Pinpoint the cell where the given text exists, returning its [X, Y] midpoint coordinate. 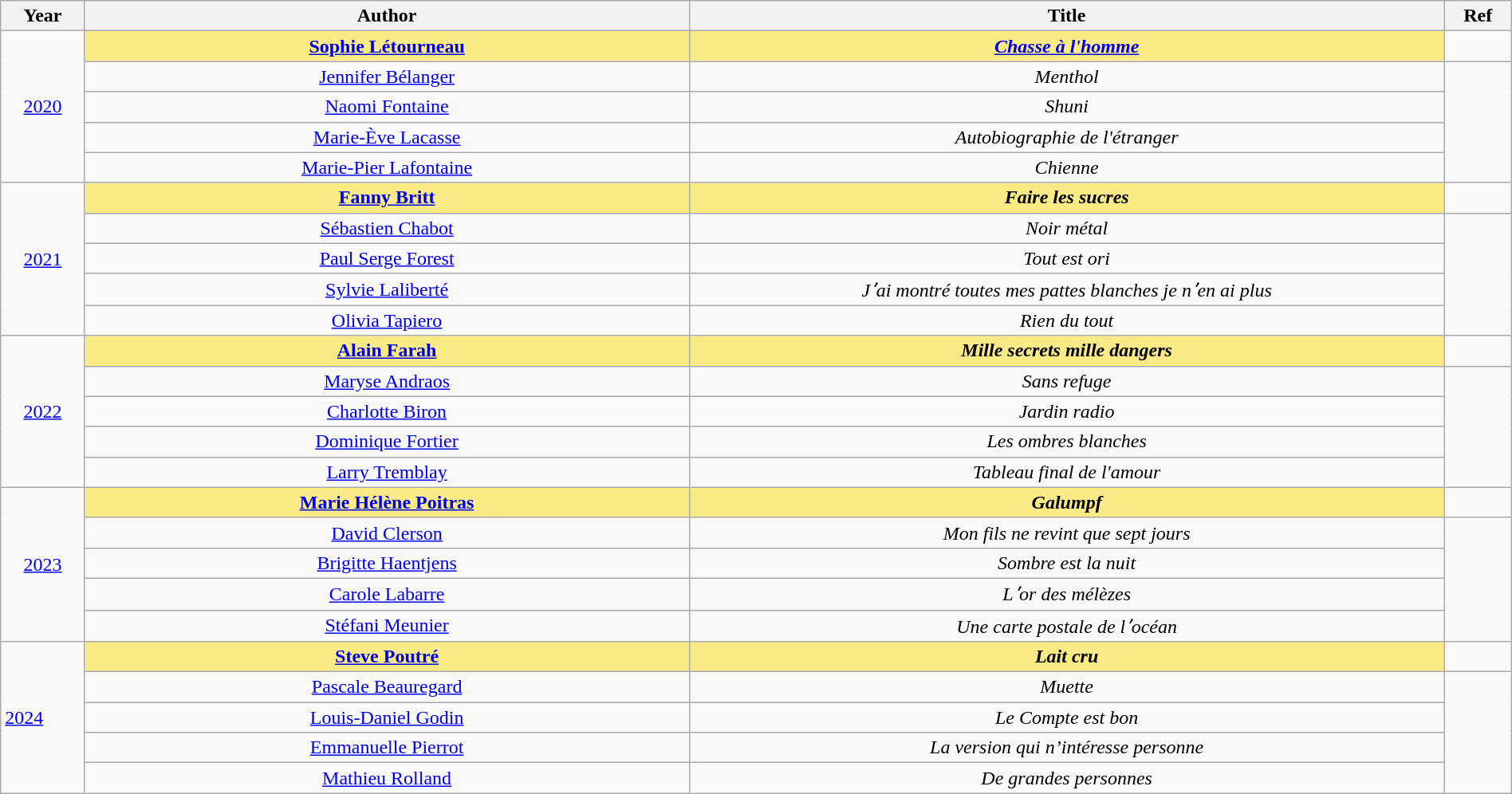
Mille secrets mille dangers [1067, 351]
Brigitte Haentjens [387, 563]
Mathieu Rolland [387, 778]
Sans refuge [1067, 381]
Paul Serge Forest [387, 258]
Lait cru [1067, 657]
Louis-Daniel Godin [387, 717]
2022 [43, 411]
Noir métal [1067, 228]
Sophie Létourneau [387, 46]
Sébastien Chabot [387, 228]
Author [387, 16]
Autobiographie de l'étranger [1067, 137]
Charlotte Biron [387, 411]
Muette [1067, 687]
2023 [43, 564]
Les ombres blanches [1067, 442]
Naomi Fontaine [387, 107]
2020 [43, 107]
Galumpf [1067, 502]
Rien du tout [1067, 320]
Alain Farah [387, 351]
Emmanuelle Pierrot [387, 748]
Menthol [1067, 77]
De grandes personnes [1067, 778]
Tout est ori [1067, 258]
2021 [43, 259]
Shuni [1067, 107]
Faire les sucres [1067, 198]
Pascale Beauregard [387, 687]
Dominique Fortier [387, 442]
Marie-Pier Lafontaine [387, 167]
Larry Tremblay [387, 472]
Carole Labarre [387, 594]
Le Compte est bon [1067, 717]
Sombre est la nuit [1067, 563]
Marie-Ève Lacasse [387, 137]
Stéfani Meunier [387, 626]
Fanny Britt [387, 198]
La version qui n’intéresse personne [1067, 748]
Title [1067, 16]
Olivia Tapiero [387, 320]
Sylvie Laliberté [387, 289]
Chienne [1067, 167]
Une carte postale de lʼocéan [1067, 626]
Lʼor des mélèzes [1067, 594]
Chasse à l'homme [1067, 46]
Year [43, 16]
Steve Poutré [387, 657]
Marie Hélène Poitras [387, 502]
2024 [43, 717]
David Clerson [387, 533]
Maryse Andraos [387, 381]
Jardin radio [1067, 411]
Jennifer Bélanger [387, 77]
Mon fils ne revint que sept jours [1067, 533]
Tableau final de l'amour [1067, 472]
Ref [1478, 16]
Jʼai montré toutes mes pattes blanches je nʼen ai plus [1067, 289]
